Capture the cell that displays the provided text and extract its [x, y] central coordinate. 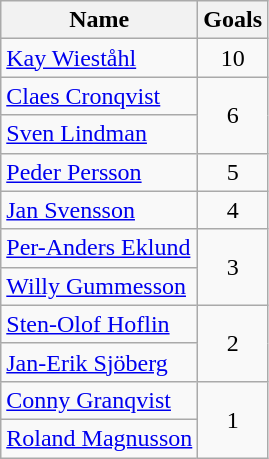
Jan Svensson [100, 210]
Name [100, 20]
6 [233, 115]
1 [233, 419]
3 [233, 267]
Claes Cronqvist [100, 96]
Jan-Erik Sjöberg [100, 362]
10 [233, 58]
Conny Granqvist [100, 400]
Goals [233, 20]
4 [233, 210]
Peder Persson [100, 172]
2 [233, 343]
Roland Magnusson [100, 438]
Kay Wieståhl [100, 58]
Willy Gummesson [100, 286]
Sten-Olof Hoflin [100, 324]
Sven Lindman [100, 134]
Per-Anders Eklund [100, 248]
5 [233, 172]
